Find where the given text appears and provide that cell's center as (x, y) coordinate. 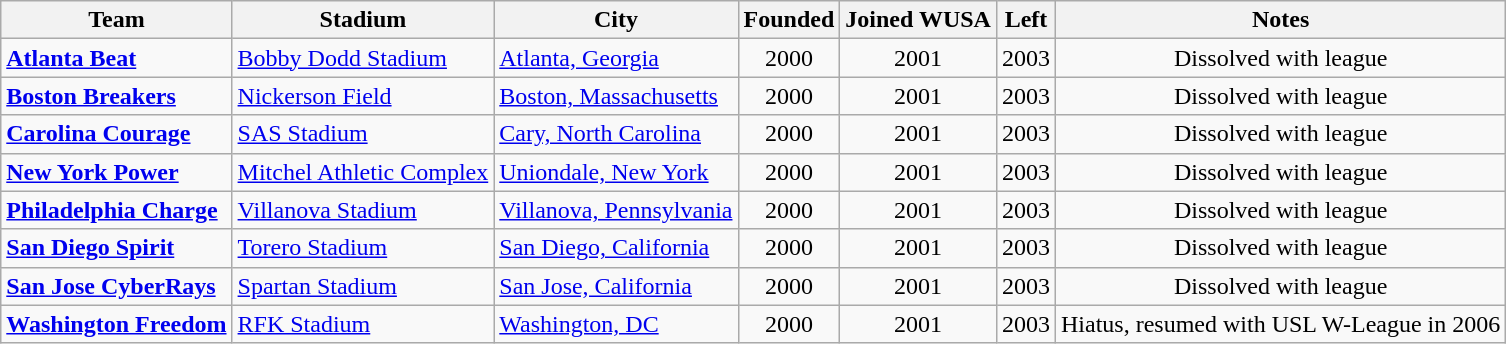
Notes (1280, 20)
San Jose CyberRays (116, 286)
RFK Stadium (363, 324)
New York Power (116, 172)
Founded (789, 20)
Atlanta, Georgia (616, 58)
City (616, 20)
Atlanta Beat (116, 58)
Carolina Courage (116, 134)
Team (116, 20)
Boston, Massachusetts (616, 96)
Nickerson Field (363, 96)
Spartan Stadium (363, 286)
Cary, North Carolina (616, 134)
San Diego, California (616, 248)
Boston Breakers (116, 96)
Philadelphia Charge (116, 210)
Washington Freedom (116, 324)
Mitchel Athletic Complex (363, 172)
Villanova, Pennsylvania (616, 210)
San Diego Spirit (116, 248)
San Jose, California (616, 286)
Left (1026, 20)
Villanova Stadium (363, 210)
Torero Stadium (363, 248)
Stadium (363, 20)
SAS Stadium (363, 134)
Bobby Dodd Stadium (363, 58)
Joined WUSA (918, 20)
Washington, DC (616, 324)
Hiatus, resumed with USL W-League in 2006 (1280, 324)
Uniondale, New York (616, 172)
